Find where the given text appears and provide that cell's center as (x, y) coordinate. 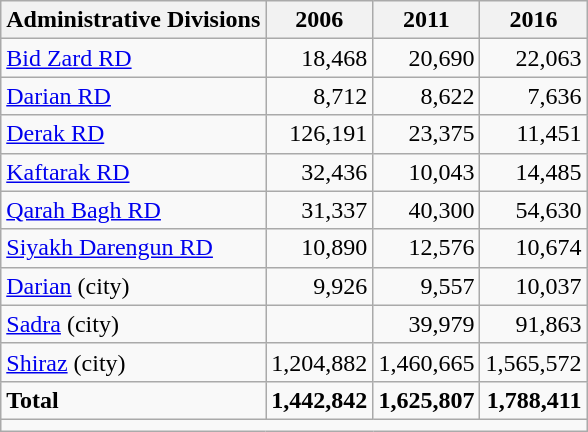
Total (134, 400)
Qarah Bagh RD (134, 210)
Shiraz (city) (134, 362)
1,788,411 (534, 400)
14,485 (534, 172)
1,625,807 (426, 400)
8,712 (320, 96)
Siyakh Darengun RD (134, 248)
23,375 (426, 134)
2011 (426, 20)
18,468 (320, 58)
9,557 (426, 286)
31,337 (320, 210)
7,636 (534, 96)
8,622 (426, 96)
12,576 (426, 248)
126,191 (320, 134)
11,451 (534, 134)
1,565,572 (534, 362)
9,926 (320, 286)
1,442,842 (320, 400)
91,863 (534, 324)
Darian (city) (134, 286)
10,043 (426, 172)
40,300 (426, 210)
20,690 (426, 58)
2016 (534, 20)
10,037 (534, 286)
Bid Zard RD (134, 58)
Kaftarak RD (134, 172)
1,204,882 (320, 362)
22,063 (534, 58)
Sadra (city) (134, 324)
Administrative Divisions (134, 20)
2006 (320, 20)
32,436 (320, 172)
10,674 (534, 248)
Darian RD (134, 96)
39,979 (426, 324)
1,460,665 (426, 362)
Derak RD (134, 134)
54,630 (534, 210)
10,890 (320, 248)
